Provide the (X, Y) coordinate of the cell's center where the given text is located.  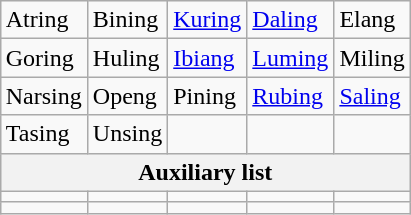
Kuring (208, 20)
Openg (127, 96)
Saling (372, 96)
Ibiang (208, 58)
Huling (127, 58)
Miling (372, 58)
Narsing (44, 96)
Bining (127, 20)
Tasing (44, 134)
Pining (208, 96)
Daling (290, 20)
Auxiliary list (205, 172)
Goring (44, 58)
Atring (44, 20)
Rubing (290, 96)
Elang (372, 20)
Luming (290, 58)
Unsing (127, 134)
